From the cell containing the given text, extract its center point as (x, y) coordinate. 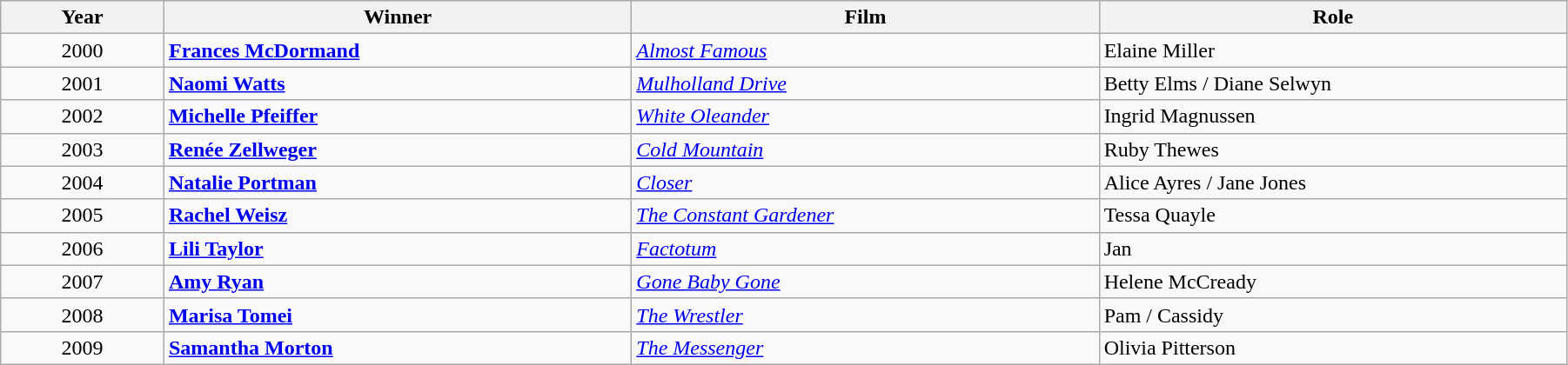
Amy Ryan (397, 282)
Renée Zellweger (397, 149)
2001 (83, 83)
Jan (1333, 249)
White Oleander (865, 116)
The Wrestler (865, 315)
2007 (83, 282)
Role (1333, 17)
Year (83, 17)
Michelle Pfeiffer (397, 116)
Rachel Weisz (397, 216)
Alice Ayres / Jane Jones (1333, 182)
2000 (83, 50)
2008 (83, 315)
Gone Baby Gone (865, 282)
The Constant Gardener (865, 216)
Lili Taylor (397, 249)
Mulholland Drive (865, 83)
Cold Mountain (865, 149)
Tessa Quayle (1333, 216)
Film (865, 17)
2006 (83, 249)
2004 (83, 182)
2003 (83, 149)
Ruby Thewes (1333, 149)
Helene McCready (1333, 282)
Marisa Tomei (397, 315)
Winner (397, 17)
Closer (865, 182)
Natalie Portman (397, 182)
Pam / Cassidy (1333, 315)
The Messenger (865, 348)
Elaine Miller (1333, 50)
Ingrid Magnussen (1333, 116)
Betty Elms / Diane Selwyn (1333, 83)
Olivia Pitterson (1333, 348)
Naomi Watts (397, 83)
Factotum (865, 249)
Frances McDormand (397, 50)
2005 (83, 216)
2009 (83, 348)
Almost Famous (865, 50)
2002 (83, 116)
Samantha Morton (397, 348)
